Provide the [x, y] coordinate of the cell's center where the given text is located.  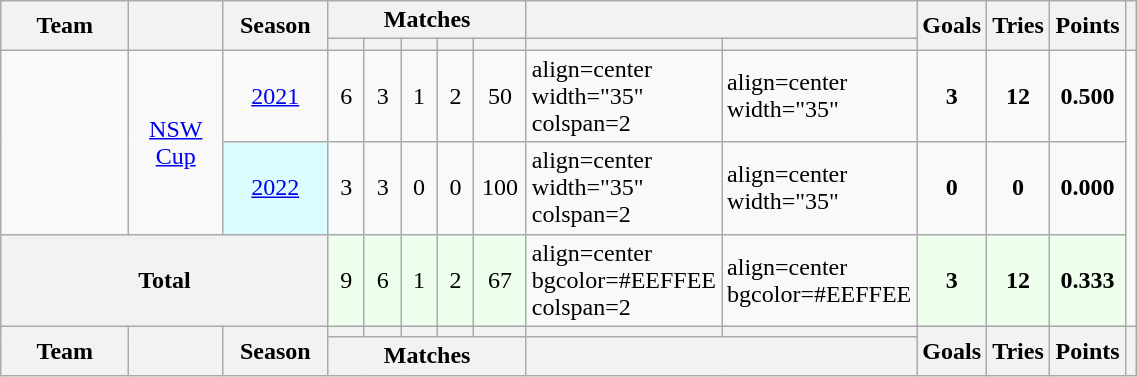
67 [500, 280]
2022 [276, 188]
0.000 [1087, 188]
9 [346, 280]
2021 [276, 96]
align=center bgcolor=#EEFFEE colspan=2 [624, 280]
Total [164, 280]
align=center bgcolor=#EEFFEE [820, 280]
0.333 [1087, 280]
100 [500, 188]
NSW Cup [176, 142]
50 [500, 96]
0.500 [1087, 96]
